From the cell containing the given text, extract its center point as [x, y] coordinate. 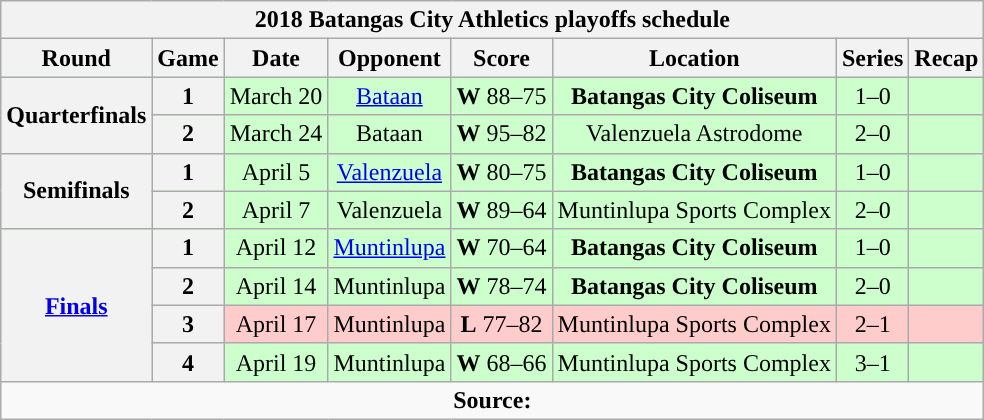
March 24 [276, 134]
W 78–74 [502, 286]
Date [276, 58]
April 7 [276, 210]
Finals [76, 305]
Opponent [390, 58]
Game [188, 58]
2018 Batangas City Athletics playoffs schedule [492, 20]
Valenzuela Astrodome [694, 134]
Semifinals [76, 191]
Source: [492, 400]
W 70–64 [502, 248]
3–1 [872, 362]
April 17 [276, 324]
W 80–75 [502, 172]
Recap [946, 58]
W 68–66 [502, 362]
April 19 [276, 362]
March 20 [276, 96]
April 12 [276, 248]
April 14 [276, 286]
W 95–82 [502, 134]
3 [188, 324]
Series [872, 58]
Round [76, 58]
4 [188, 362]
W 88–75 [502, 96]
Score [502, 58]
W 89–64 [502, 210]
2–1 [872, 324]
L 77–82 [502, 324]
April 5 [276, 172]
Location [694, 58]
Quarterfinals [76, 115]
